Return (x, y) of the center of cell containing provided text 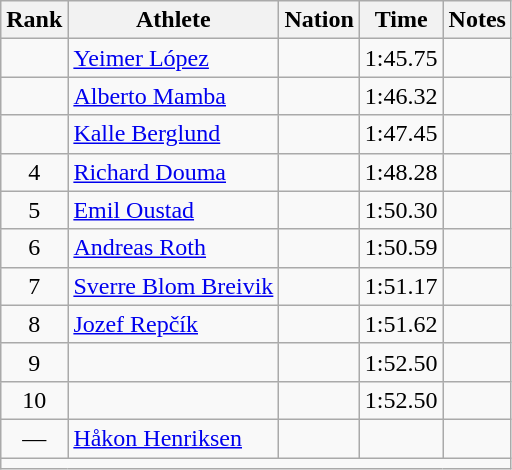
1:45.75 (401, 58)
1:46.32 (401, 96)
Emil Oustad (174, 210)
1:51.17 (401, 286)
Andreas Roth (174, 248)
Kalle Berglund (174, 134)
7 (34, 286)
— (34, 438)
1:50.30 (401, 210)
Alberto Mamba (174, 96)
10 (34, 400)
1:47.45 (401, 134)
Sverre Blom Breivik (174, 286)
Nation (319, 20)
4 (34, 172)
5 (34, 210)
Time (401, 20)
Yeimer López (174, 58)
Richard Douma (174, 172)
1:50.59 (401, 248)
Jozef Repčík (174, 324)
Athlete (174, 20)
6 (34, 248)
Håkon Henriksen (174, 438)
9 (34, 362)
1:48.28 (401, 172)
Notes (477, 20)
1:51.62 (401, 324)
8 (34, 324)
Rank (34, 20)
